Detect which cell encompasses the target text, then output its (X, Y) center coordinate. 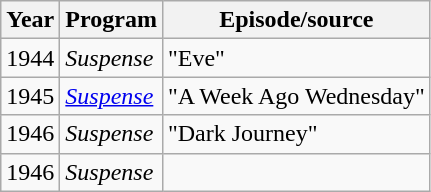
Episode/source (296, 20)
1945 (30, 96)
Year (30, 20)
Program (112, 20)
"Eve" (296, 58)
"Dark Journey" (296, 134)
"A Week Ago Wednesday" (296, 96)
1944 (30, 58)
